Pinpoint the cell where the given text exists, returning its [x, y] midpoint coordinate. 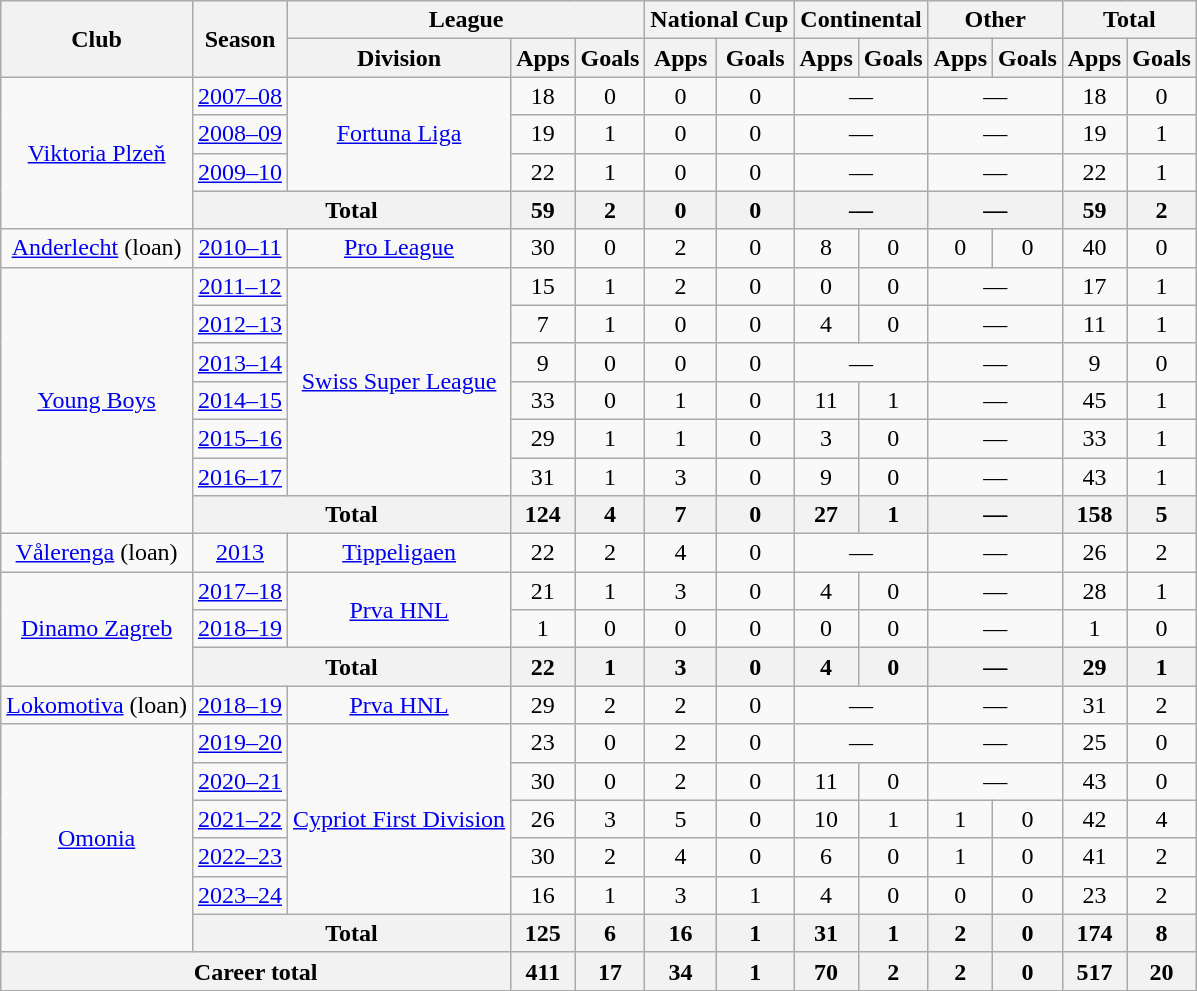
Club [97, 39]
Young Boys [97, 400]
Anderlecht (loan) [97, 248]
2011–12 [240, 286]
2022–23 [240, 857]
Vålerenga (loan) [97, 553]
2008–09 [240, 134]
25 [1094, 743]
2019–20 [240, 743]
158 [1094, 515]
42 [1094, 819]
National Cup [720, 20]
2010–11 [240, 248]
40 [1094, 248]
517 [1094, 971]
League [466, 20]
2023–24 [240, 895]
125 [543, 933]
2009–10 [240, 172]
2012–13 [240, 324]
2017–18 [240, 591]
27 [826, 515]
Tippeligaen [400, 553]
Lokomotiva (loan) [97, 705]
28 [1094, 591]
41 [1094, 857]
20 [1162, 971]
21 [543, 591]
Viktoria Plzeň [97, 153]
15 [543, 286]
34 [681, 971]
2015–16 [240, 438]
411 [543, 971]
Season [240, 39]
Pro League [400, 248]
Career total [256, 971]
45 [1094, 400]
2007–08 [240, 96]
2020–21 [240, 781]
2016–17 [240, 477]
Other [995, 20]
10 [826, 819]
124 [543, 515]
Omonia [97, 838]
Division [400, 58]
2013–14 [240, 362]
Dinamo Zagreb [97, 629]
2014–15 [240, 400]
Continental [861, 20]
2021–22 [240, 819]
2013 [240, 553]
Cypriot First Division [400, 819]
Swiss Super League [400, 381]
Fortuna Liga [400, 134]
174 [1094, 933]
70 [826, 971]
